Extract the [X, Y] coordinate from the center of the cell holding the provided text.  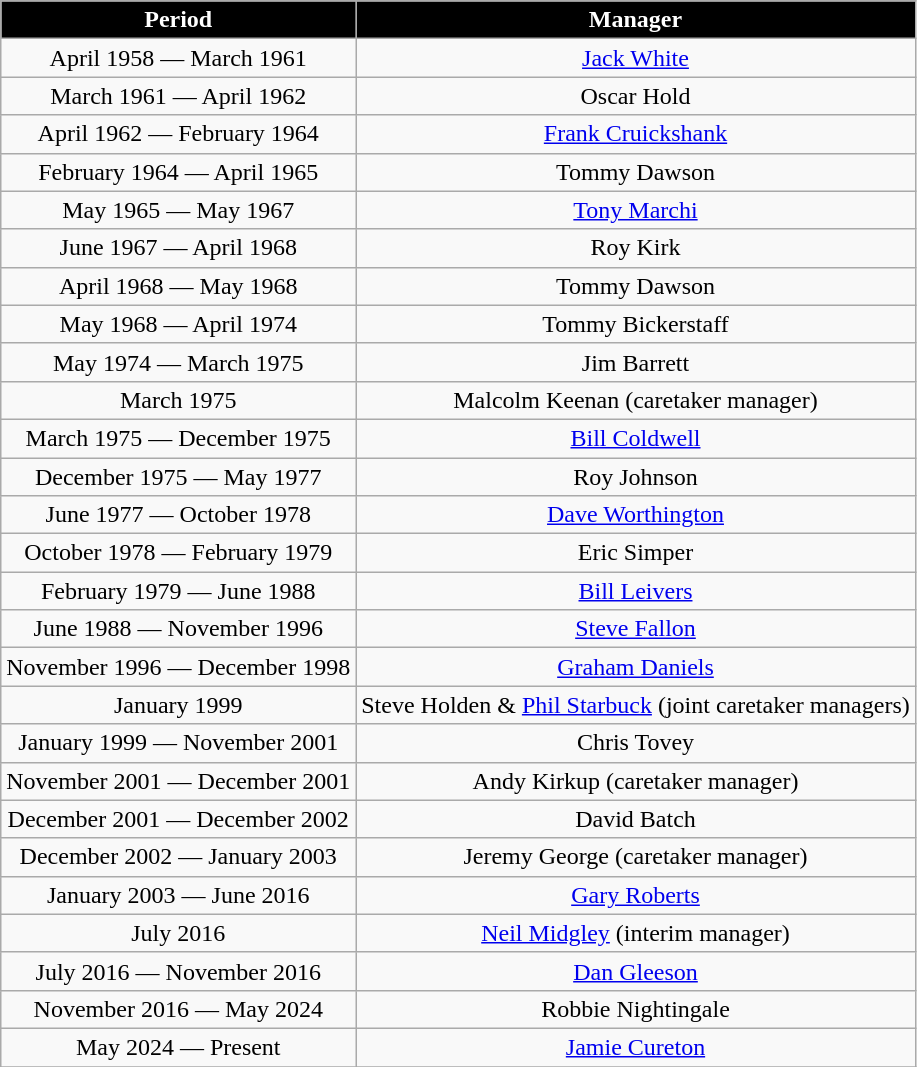
Jim Barrett [636, 362]
November 2016 — May 2024 [178, 1009]
Bill Leivers [636, 591]
Bill Coldwell [636, 438]
Period [178, 20]
Dan Gleeson [636, 971]
January 1999 — November 2001 [178, 743]
April 1958 — March 1961 [178, 58]
Oscar Hold [636, 96]
May 1968 — April 1974 [178, 324]
Robbie Nightingale [636, 1009]
Manager [636, 20]
David Batch [636, 819]
May 1974 — March 1975 [178, 362]
Jack White [636, 58]
Jeremy George (caretaker manager) [636, 857]
May 1965 — May 1967 [178, 210]
October 1978 — February 1979 [178, 553]
Gary Roberts [636, 895]
Neil Midgley (interim manager) [636, 933]
December 1975 — May 1977 [178, 477]
Chris Tovey [636, 743]
Steve Holden & Phil Starbuck (joint caretaker managers) [636, 705]
Jamie Cureton [636, 1047]
Tommy Bickerstaff [636, 324]
January 2003 — June 2016 [178, 895]
November 1996 — December 1998 [178, 667]
Andy Kirkup (caretaker manager) [636, 781]
March 1961 — April 1962 [178, 96]
June 1977 — October 1978 [178, 515]
July 2016 [178, 933]
Eric Simper [636, 553]
July 2016 — November 2016 [178, 971]
Malcolm Keenan (caretaker manager) [636, 400]
March 1975 [178, 400]
June 1988 — November 1996 [178, 629]
March 1975 — December 1975 [178, 438]
February 1964 — April 1965 [178, 172]
Roy Johnson [636, 477]
Tony Marchi [636, 210]
April 1962 — February 1964 [178, 134]
December 2002 — January 2003 [178, 857]
Graham Daniels [636, 667]
April 1968 — May 1968 [178, 286]
January 1999 [178, 705]
May 2024 — Present [178, 1047]
December 2001 — December 2002 [178, 819]
November 2001 — December 2001 [178, 781]
Steve Fallon [636, 629]
Roy Kirk [636, 248]
Dave Worthington [636, 515]
June 1967 — April 1968 [178, 248]
February 1979 — June 1988 [178, 591]
Frank Cruickshank [636, 134]
